Find where the given text appears and provide that cell's center as (X, Y) coordinate. 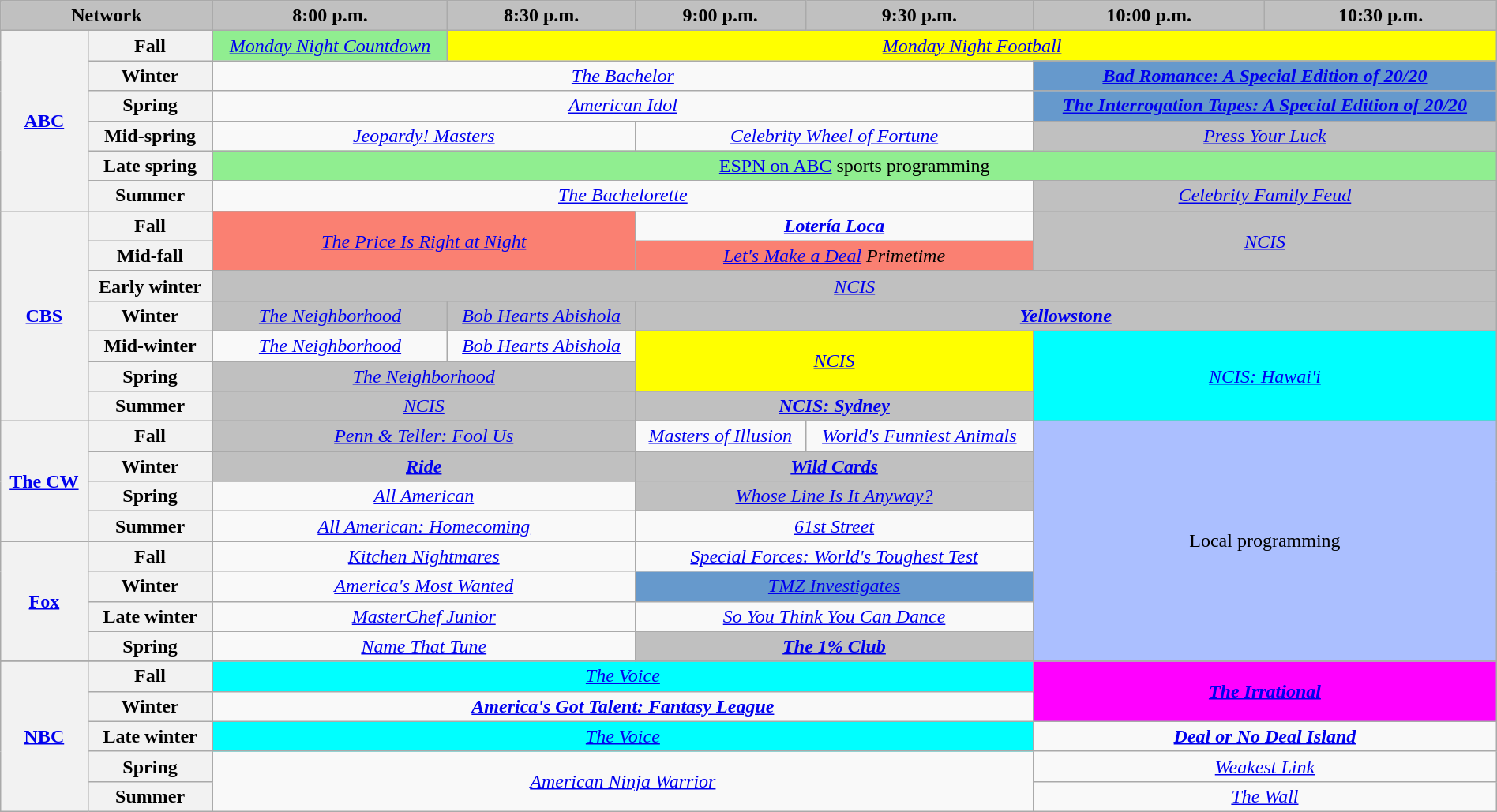
Mid-winter (150, 346)
Network (107, 16)
Celebrity Wheel of Fortune (834, 136)
TMZ Investigates (834, 586)
The Bachelor (623, 76)
The Interrogation Tapes: A Special Edition of 20/20 (1265, 106)
Whose Line Is It Anyway? (834, 496)
The Irrational (1265, 691)
CBS (44, 316)
Press Your Luck (1265, 136)
The CW (44, 481)
ESPN on ABC sports programming (854, 166)
America's Most Wanted (423, 586)
All American (423, 496)
Ride (423, 466)
Monday Night Football (972, 46)
Local programming (1265, 541)
Name That Tune (423, 646)
Masters of Illusion (720, 436)
MasterChef Junior (423, 616)
9:00 p.m. (720, 16)
Celebrity Family Feud (1265, 196)
Late spring (150, 166)
Kitchen Nightmares (423, 556)
Weakest Link (1265, 766)
World's Funniest Animals (919, 436)
61st Street (834, 526)
NBC (44, 736)
All American: Homecoming (423, 526)
Bad Romance: A Special Edition of 20/20 (1265, 76)
ABC (44, 121)
Let's Make a Deal Primetime (834, 256)
Early winter (150, 286)
NCIS: Sydney (834, 406)
American Ninja Warrior (623, 781)
Special Forces: World's Toughest Test (834, 556)
Mid-fall (150, 256)
8:30 p.m. (542, 16)
The Wall (1265, 796)
Mid-spring (150, 136)
American Idol (623, 106)
Penn & Teller: Fool Us (423, 436)
The Bachelorette (623, 196)
NCIS: Hawai'i (1265, 376)
The 1% Club (834, 646)
10:00 p.m. (1150, 16)
Yellowstone (1066, 316)
Fox (44, 601)
Monday Night Countdown (330, 46)
9:30 p.m. (919, 16)
America's Got Talent: Fantasy League (623, 706)
So You Think You Can Dance (834, 616)
Deal or No Deal Island (1265, 736)
10:30 p.m. (1380, 16)
Jeopardy! Masters (423, 136)
Lotería Loca (834, 226)
Wild Cards (834, 466)
8:00 p.m. (330, 16)
The Price Is Right at Night (423, 241)
